Capture the cell that displays the provided text and extract its [x, y] central coordinate. 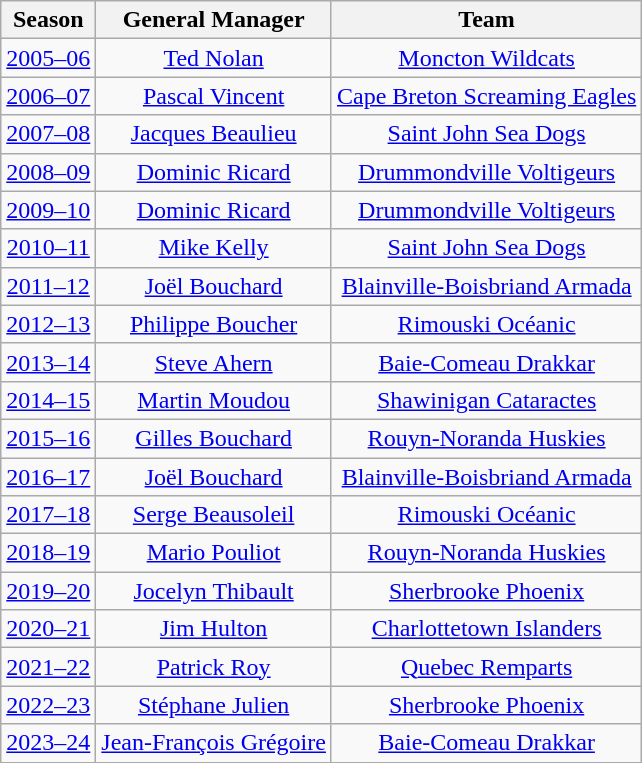
Serge Beausoleil [214, 515]
Shawinigan Cataractes [486, 400]
2014–15 [48, 400]
Quebec Remparts [486, 667]
Martin Moudou [214, 400]
Jocelyn Thibault [214, 591]
Jim Hulton [214, 629]
2015–16 [48, 438]
Jacques Beaulieu [214, 134]
2021–22 [48, 667]
Pascal Vincent [214, 96]
Mike Kelly [214, 248]
General Manager [214, 20]
Philippe Boucher [214, 324]
Team [486, 20]
2007–08 [48, 134]
2011–12 [48, 286]
Steve Ahern [214, 362]
Moncton Wildcats [486, 58]
Ted Nolan [214, 58]
2013–14 [48, 362]
2018–19 [48, 553]
Season [48, 20]
2009–10 [48, 210]
2020–21 [48, 629]
2005–06 [48, 58]
2010–11 [48, 248]
2019–20 [48, 591]
2008–09 [48, 172]
Jean-François Grégoire [214, 743]
Cape Breton Screaming Eagles [486, 96]
2022–23 [48, 705]
2016–17 [48, 477]
Patrick Roy [214, 667]
Mario Pouliot [214, 553]
2023–24 [48, 743]
2017–18 [48, 515]
Charlottetown Islanders [486, 629]
Stéphane Julien [214, 705]
Gilles Bouchard [214, 438]
2006–07 [48, 96]
2012–13 [48, 324]
